Locate the cell with the specified text and output its (x, y) center coordinate. 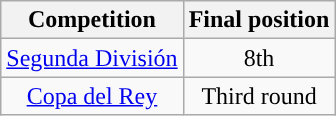
Third round (259, 96)
Competition (92, 20)
Segunda División (92, 58)
8th (259, 58)
Copa del Rey (92, 96)
Final position (259, 20)
